Return [X, Y] of the center of cell containing provided text 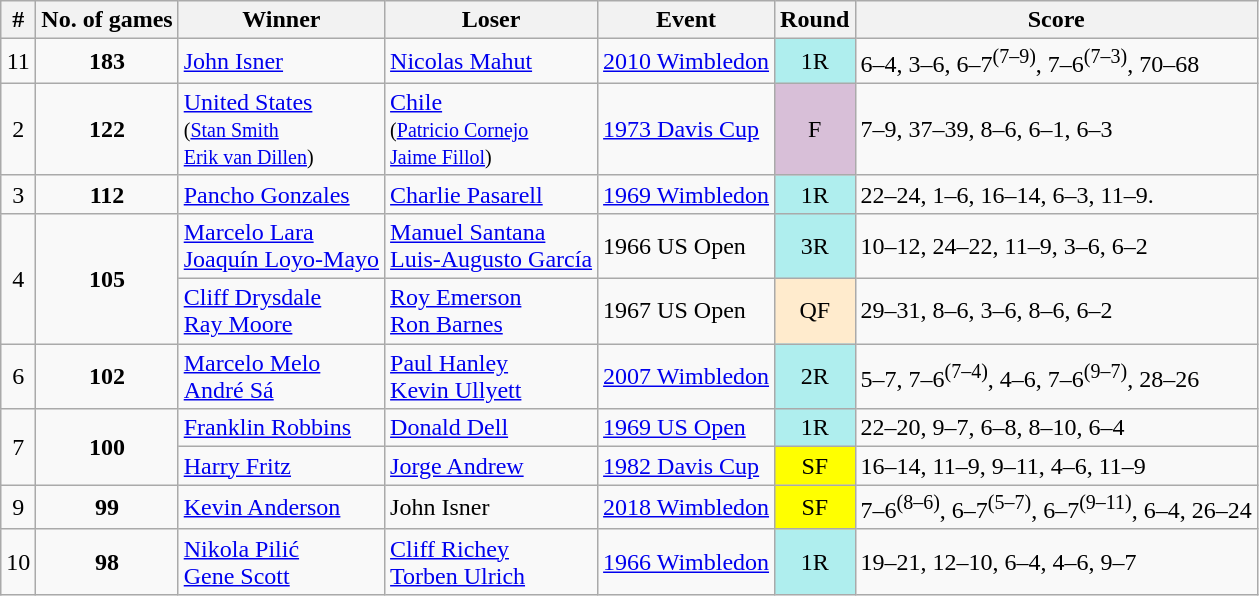
6–4, 3–6, 6–7(7–9), 7–6(7–3), 70–68 [1056, 62]
F [815, 129]
1982 Davis Cup [686, 466]
11 [18, 62]
QF [815, 312]
112 [107, 194]
Charlie Pasarell [492, 194]
10 [18, 562]
Event [686, 20]
98 [107, 562]
Jorge Andrew [492, 466]
2007 Wimbledon [686, 376]
Franklin Robbins [281, 428]
122 [107, 129]
10–12, 24–22, 11–9, 3–6, 6–2 [1056, 246]
183 [107, 62]
1969 Wimbledon [686, 194]
3R [815, 246]
Cliff Drysdale Ray Moore [281, 312]
Marcelo Melo André Sá [281, 376]
100 [107, 447]
2R [815, 376]
19–21, 12–10, 6–4, 4–6, 9–7 [1056, 562]
9 [18, 508]
1973 Davis Cup [686, 129]
Score [1056, 20]
Marcelo Lara Joaquín Loyo-Mayo [281, 246]
16–14, 11–9, 9–11, 4–6, 11–9 [1056, 466]
Pancho Gonzales [281, 194]
Manuel Santana Luis-Augusto García [492, 246]
4 [18, 278]
7–9, 37–39, 8–6, 6–1, 6–3 [1056, 129]
99 [107, 508]
1967 US Open [686, 312]
105 [107, 278]
Cliff Richey Torben Ulrich [492, 562]
Kevin Anderson [281, 508]
2 [18, 129]
7–6(8–6), 6–7(5–7), 6–7(9–11), 6–4, 26–24 [1056, 508]
2018 Wimbledon [686, 508]
Chile(Patricio CornejoJaime Fillol) [492, 129]
No. of games [107, 20]
1966 Wimbledon [686, 562]
Roy Emerson Ron Barnes [492, 312]
29–31, 8–6, 3–6, 8–6, 6–2 [1056, 312]
United States(Stan SmithErik van Dillen) [281, 129]
22–20, 9–7, 6–8, 8–10, 6–4 [1056, 428]
102 [107, 376]
Paul Hanley Kevin Ullyett [492, 376]
Round [815, 20]
Nikola Pilić Gene Scott [281, 562]
Winner [281, 20]
7 [18, 447]
1966 US Open [686, 246]
Loser [492, 20]
5–7, 7–6(7–4), 4–6, 7–6(9–7), 28–26 [1056, 376]
1969 US Open [686, 428]
Donald Dell [492, 428]
2010 Wimbledon [686, 62]
Nicolas Mahut [492, 62]
3 [18, 194]
6 [18, 376]
Harry Fritz [281, 466]
# [18, 20]
22–24, 1–6, 16–14, 6–3, 11–9. [1056, 194]
